Output the [x, y] coordinate of the center of the cell containing the given text.  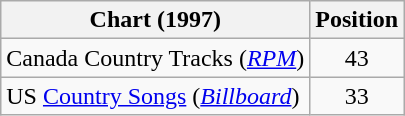
US Country Songs (Billboard) [156, 96]
Canada Country Tracks (RPM) [156, 58]
Chart (1997) [156, 20]
43 [357, 58]
33 [357, 96]
Position [357, 20]
